Output the [X, Y] coordinate of the center of the cell containing the given text.  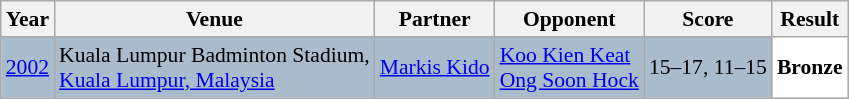
Opponent [570, 19]
Result [810, 19]
Score [708, 19]
Koo Kien Keat Ong Soon Hock [570, 68]
Year [28, 19]
15–17, 11–15 [708, 68]
Bronze [810, 68]
2002 [28, 68]
Venue [214, 19]
Partner [435, 19]
Markis Kido [435, 68]
Kuala Lumpur Badminton Stadium,Kuala Lumpur, Malaysia [214, 68]
